Provide the [X, Y] coordinate of the cell's center where the given text is located.  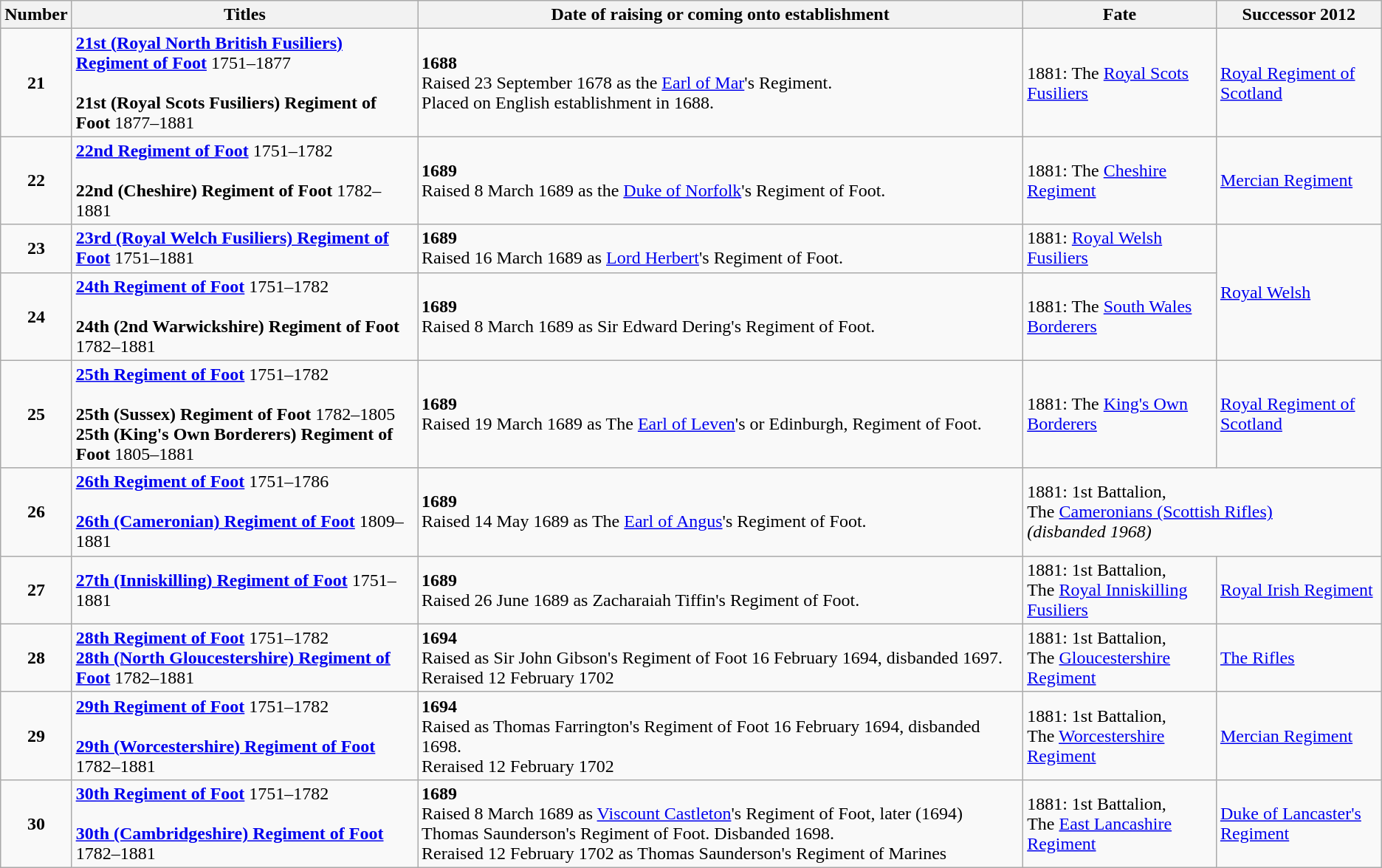
1689Raised 14 May 1689 as The Earl of Angus's Regiment of Foot. [721, 512]
27 [36, 590]
1881: Royal Welsh Fusiliers [1120, 248]
1881: The Royal Scots Fusiliers [1120, 83]
1881: 1st Battalion, The Royal Inniskilling Fusiliers [1120, 590]
1881: 1st Battalion, The Cameronians (Scottish Rifles)(disbanded 1968) [1203, 512]
22nd Regiment of Foot 1751–178222nd (Cheshire) Regiment of Foot 1782–1881 [244, 180]
1881: The Cheshire Regiment [1120, 180]
26th Regiment of Foot 1751–178626th (Cameronian) Regiment of Foot 1809–1881 [244, 512]
1689Raised 8 March 1689 as Sir Edward Dering's Regiment of Foot. [721, 316]
25 [36, 414]
Fate [1120, 15]
Royal Irish Regiment [1299, 590]
1881: The King's Own Borderers [1120, 414]
30th Regiment of Foot 1751–178230th (Cambridgeshire) Regiment of Foot 1782–1881 [244, 824]
The Rifles [1299, 658]
Date of raising or coming onto establishment [721, 15]
28th Regiment of Foot 1751–178228th (North Gloucestershire) Regiment of Foot 1782–1881 [244, 658]
Royal Welsh [1299, 292]
1689Raised 19 March 1689 as The Earl of Leven's or Edinburgh, Regiment of Foot. [721, 414]
26 [36, 512]
1881: 1st Battalion, The East Lancashire Regiment [1120, 824]
1689Raised 26 June 1689 as Zacharaiah Tiffin's Regiment of Foot. [721, 590]
1689Raised 8 March 1689 as the Duke of Norfolk's Regiment of Foot. [721, 180]
Duke of Lancaster's Regiment [1299, 824]
25th Regiment of Foot 1751–178225th (Sussex) Regiment of Foot 1782–1805 25th (King's Own Borderers) Regiment of Foot 1805–1881 [244, 414]
1881: 1st Battalion, The Worcestershire Regiment [1120, 735]
22 [36, 180]
23 [36, 248]
27th (Inniskilling) Regiment of Foot 1751–1881 [244, 590]
1881: 1st Battalion, The Gloucestershire Regiment [1120, 658]
24 [36, 316]
1694Raised as Thomas Farrington's Regiment of Foot 16 February 1694, disbanded 1698.Reraised 12 February 1702 [721, 735]
30 [36, 824]
1689Raised 16 March 1689 as Lord Herbert's Regiment of Foot. [721, 248]
Titles [244, 15]
Successor 2012 [1299, 15]
24th Regiment of Foot 1751–178224th (2nd Warwickshire) Regiment of Foot 1782–1881 [244, 316]
29 [36, 735]
28 [36, 658]
Number [36, 15]
1881: The South Wales Borderers [1120, 316]
21st (Royal North British Fusiliers) Regiment of Foot 1751–187721st (Royal Scots Fusiliers) Regiment of Foot 1877–1881 [244, 83]
23rd (Royal Welch Fusiliers) Regiment of Foot 1751–1881 [244, 248]
1694Raised as Sir John Gibson's Regiment of Foot 16 February 1694, disbanded 1697.Reraised 12 February 1702 [721, 658]
21 [36, 83]
29th Regiment of Foot 1751–178229th (Worcestershire) Regiment of Foot 1782–1881 [244, 735]
1688Raised 23 September 1678 as the Earl of Mar's Regiment. Placed on English establishment in 1688. [721, 83]
